Scan for the cell matching the given text and deliver its [x, y] coordinate at center. 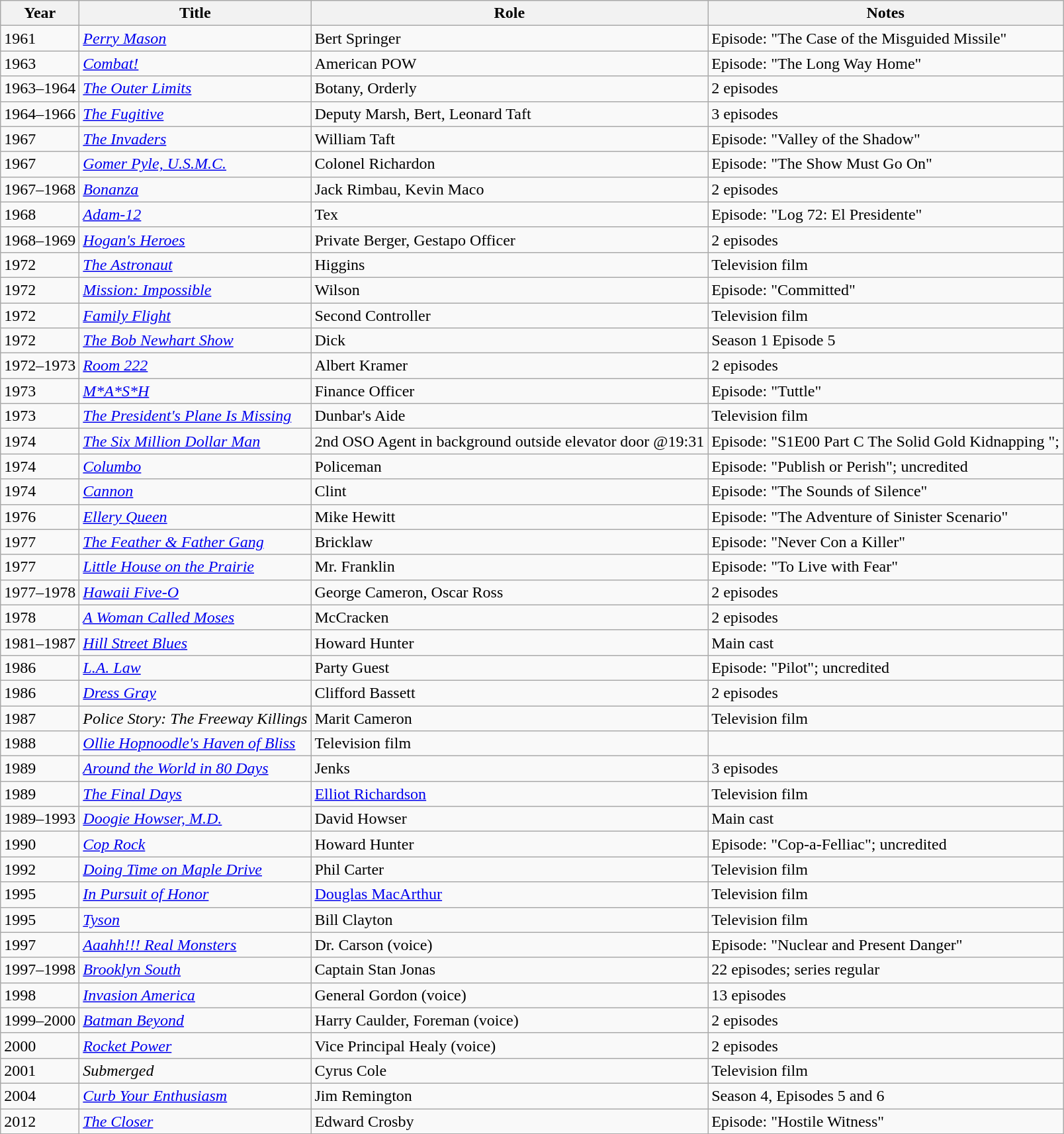
Bonanza [195, 189]
Episode: "The Case of the Misguided Missile" [885, 38]
Bill Clayton [510, 920]
Room 222 [195, 366]
Episode: "Log 72: El Presidente" [885, 214]
George Cameron, Oscar Ross [510, 592]
Episode: "To Live with Fear" [885, 567]
Season 4, Episodes 5 and 6 [885, 1096]
1977–1978 [40, 592]
M*A*S*H [195, 391]
Clint [510, 492]
Albert Kramer [510, 366]
Hogan's Heroes [195, 240]
The Final Days [195, 794]
Episode: "Tuttle" [885, 391]
Batman Beyond [195, 1020]
David Howser [510, 819]
Policeman [510, 466]
1972–1973 [40, 366]
13 episodes [885, 995]
Episode: "Never Con a Killer" [885, 542]
McCracken [510, 617]
Brooklyn South [195, 970]
Episode: "The Long Way Home" [885, 64]
1987 [40, 718]
1978 [40, 617]
Elliot Richardson [510, 794]
1989–1993 [40, 819]
Little House on the Prairie [195, 567]
2004 [40, 1096]
22 episodes; series regular [885, 970]
Role [510, 13]
Hill Street Blues [195, 642]
Curb Your Enthusiasm [195, 1096]
Year [40, 13]
2000 [40, 1045]
Dr. Carson (voice) [510, 945]
Private Berger, Gestapo Officer [510, 240]
Dress Gray [195, 693]
1968 [40, 214]
Perry Mason [195, 38]
Rocket Power [195, 1045]
1963 [40, 64]
Hawaii Five-O [195, 592]
The Bob Newhart Show [195, 341]
Notes [885, 13]
Episode: "The Adventure of Sinister Scenario" [885, 517]
In Pursuit of Honor [195, 894]
1968–1969 [40, 240]
Harry Caulder, Foreman (voice) [510, 1020]
Doogie Howser, M.D. [195, 819]
Episode: "Cop-a-Felliac"; uncredited [885, 844]
1961 [40, 38]
The Closer [195, 1121]
Episode: "Publish or Perish"; uncredited [885, 466]
Phil Carter [510, 869]
Doing Time on Maple Drive [195, 869]
L.A. Law [195, 668]
Episode: "The Show Must Go On" [885, 164]
Title [195, 13]
Marit Cameron [510, 718]
Dick [510, 341]
Jack Rimbau, Kevin Maco [510, 189]
Around the World in 80 Days [195, 769]
Episode: "Hostile Witness" [885, 1121]
Season 1 Episode 5 [885, 341]
Aaahh!!! Real Monsters [195, 945]
A Woman Called Moses [195, 617]
Episode: "Nuclear and Present Danger" [885, 945]
1997–1998 [40, 970]
The Astronaut [195, 265]
Cyrus Cole [510, 1070]
Episode: "Valley of the Shadow" [885, 139]
Mission: Impossible [195, 290]
Jim Remington [510, 1096]
1999–2000 [40, 1020]
Cop Rock [195, 844]
Deputy Marsh, Bert, Leonard Taft [510, 114]
1981–1987 [40, 642]
Second Controller [510, 316]
1988 [40, 744]
Clifford Bassett [510, 693]
The Feather & Father Gang [195, 542]
Mike Hewitt [510, 517]
Episode: "The Sounds of Silence" [885, 492]
1976 [40, 517]
The Fugitive [195, 114]
Cannon [195, 492]
1992 [40, 869]
Colonel Richardon [510, 164]
William Taft [510, 139]
Invasion America [195, 995]
The Invaders [195, 139]
Mr. Franklin [510, 567]
1963–1964 [40, 89]
2001 [40, 1070]
The Outer Limits [195, 89]
Tex [510, 214]
The Six Million Dollar Man [195, 441]
American POW [510, 64]
1967–1968 [40, 189]
Captain Stan Jonas [510, 970]
Bert Springer [510, 38]
The President's Plane Is Missing [195, 416]
Finance Officer [510, 391]
Vice Principal Healy (voice) [510, 1045]
Edward Crosby [510, 1121]
Submerged [195, 1070]
Combat! [195, 64]
1997 [40, 945]
Gomer Pyle, U.S.M.C. [195, 164]
2nd OSO Agent in background outside elevator door @19:31 [510, 441]
Columbo [195, 466]
Episode: "Committed" [885, 290]
Wilson [510, 290]
Higgins [510, 265]
Ollie Hopnoodle's Haven of Bliss [195, 744]
Tyson [195, 920]
1990 [40, 844]
2012 [40, 1121]
Police Story: The Freeway Killings [195, 718]
Party Guest [510, 668]
Bricklaw [510, 542]
General Gordon (voice) [510, 995]
1964–1966 [40, 114]
Ellery Queen [195, 517]
Jenks [510, 769]
Botany, Orderly [510, 89]
Dunbar's Aide [510, 416]
1998 [40, 995]
Family Flight [195, 316]
Douglas MacArthur [510, 894]
Episode: "Pilot"; uncredited [885, 668]
Episode: "S1E00 Part C The Solid Gold Kidnapping "; [885, 441]
Adam-12 [195, 214]
